Locate the cell with the specified text and output its (x, y) center coordinate. 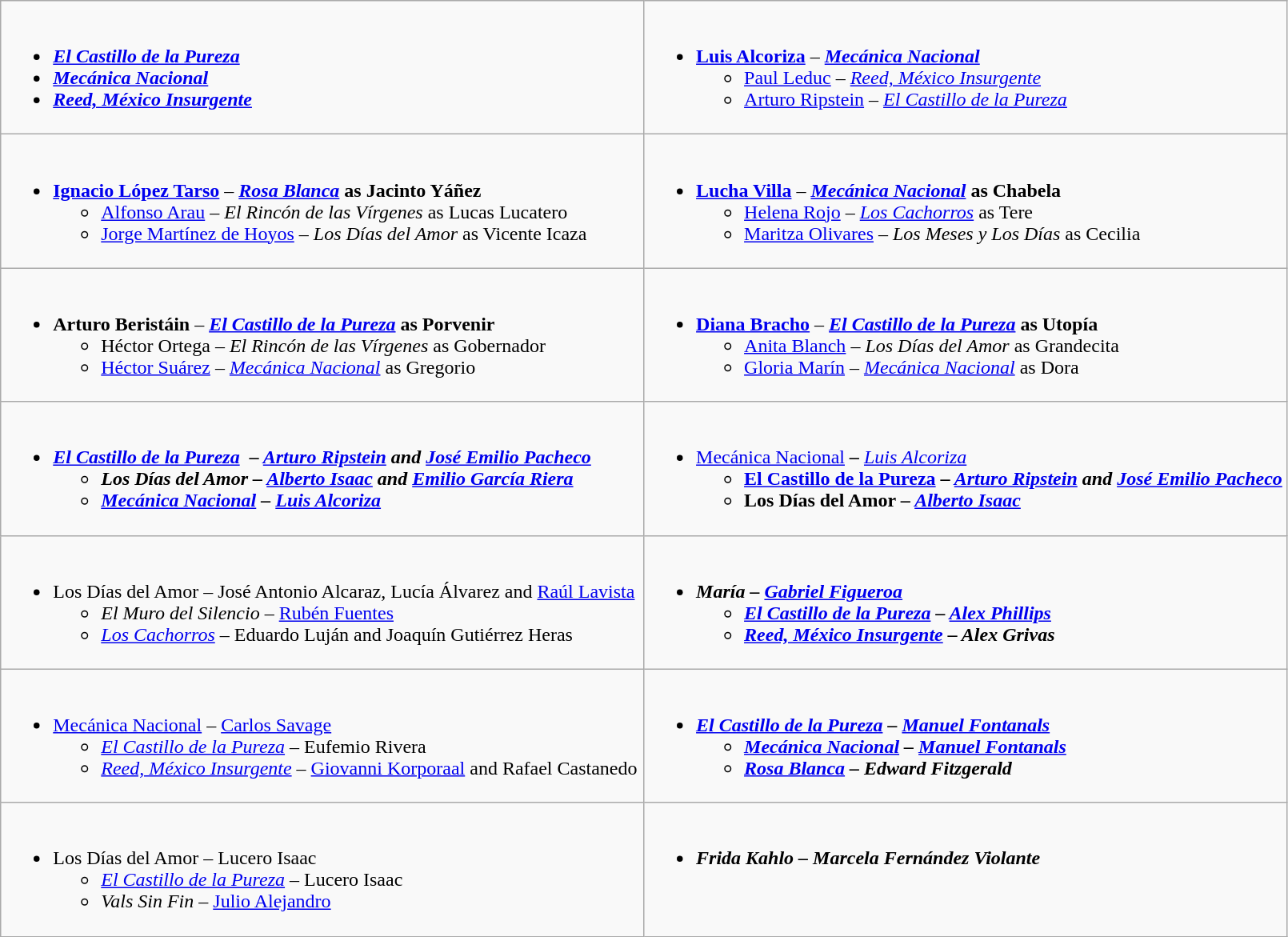
Mecánica Nacional – Carlos SavageEl Castillo de la Pureza – Eufemio RiveraReed, México Insurgente – Giovanni Korporaal and Rafael Castanedo (322, 736)
El Castillo de la Pureza – Manuel FontanalsMecánica Nacional – Manuel FontanalsRosa Blanca – Edward Fitzgerald (966, 736)
Lucha Villa – Mecánica Nacional as ChabelaHelena Rojo – Los Cachorros as TereMaritza Olivares – Los Meses y Los Días as Cecilia (966, 202)
Diana Bracho – El Castillo de la Pureza as UtopíaAnita Blanch – Los Días del Amor as GrandecitaGloria Marín – Mecánica Nacional as Dora (966, 334)
Luis Alcoriza – Mecánica NacionalPaul Leduc – Reed, México InsurgenteArturo Ripstein – El Castillo de la Pureza (966, 67)
El Castillo de la PurezaMecánica NacionalReed, México Insurgente (322, 67)
María – Gabriel FigueroaEl Castillo de la Pureza – Alex PhillipsReed, México Insurgente – Alex Grivas (966, 602)
Frida Kahlo – Marcela Fernández Violante (966, 869)
Los Días del Amor – Lucero IsaacEl Castillo de la Pureza – Lucero IsaacVals Sin Fin – Julio Alejandro (322, 869)
Mecánica Nacional – Luis AlcorizaEl Castillo de la Pureza – Arturo Ripstein and José Emilio PachecoLos Días del Amor – Alberto Isaac (966, 469)
